Pinpoint the cell where the given text exists, returning its [x, y] midpoint coordinate. 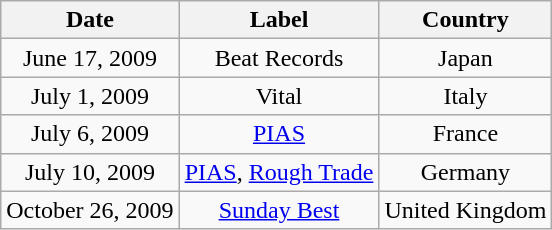
PIAS, Rough Trade [279, 172]
July 6, 2009 [90, 134]
France [466, 134]
Japan [466, 58]
Date [90, 20]
Label [279, 20]
Italy [466, 96]
United Kingdom [466, 210]
Country [466, 20]
June 17, 2009 [90, 58]
PIAS [279, 134]
October 26, 2009 [90, 210]
Beat Records [279, 58]
Vital [279, 96]
Sunday Best [279, 210]
Germany [466, 172]
July 10, 2009 [90, 172]
July 1, 2009 [90, 96]
